Locate the cell with the specified text and output its [x, y] center coordinate. 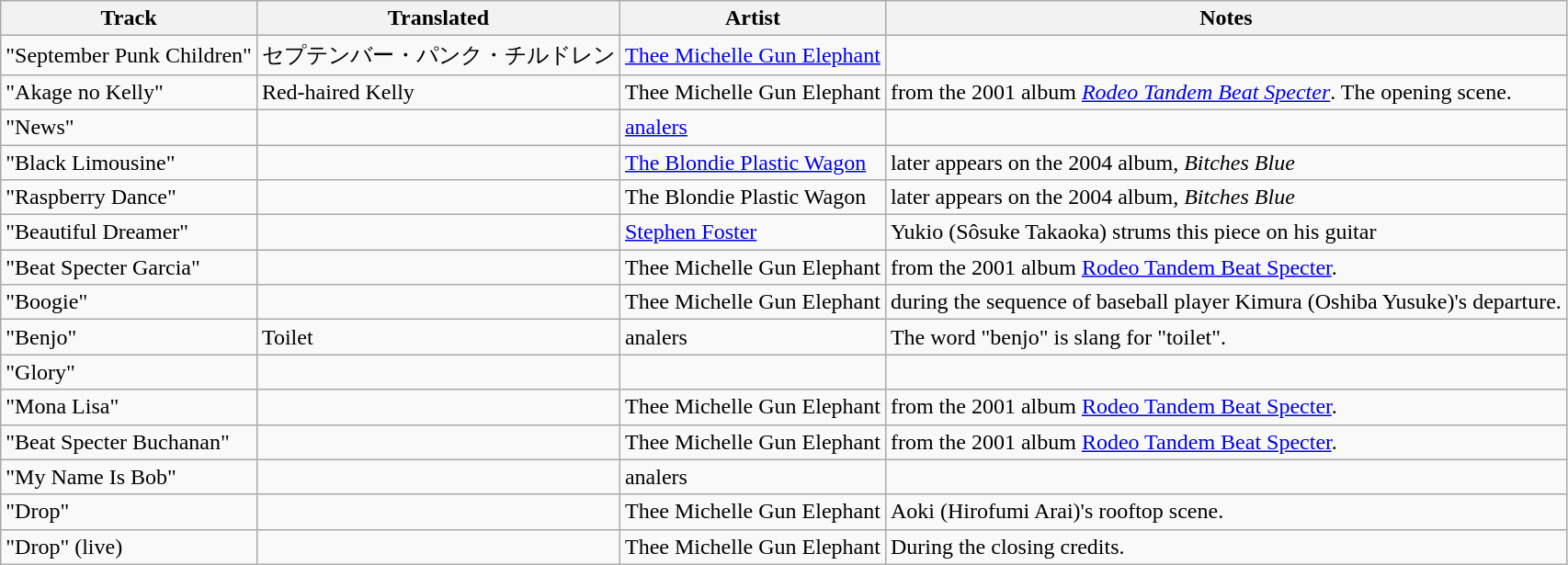
"Black Limousine" [129, 163]
During the closing credits. [1226, 547]
during the sequence of baseball player Kimura (Oshiba Yusuke)'s departure. [1226, 302]
"Benjo" [129, 337]
Toilet [437, 337]
Aoki (Hirofumi Arai)'s rooftop scene. [1226, 512]
セプテンバー・パンク・チルドレン [437, 55]
"September Punk Children" [129, 55]
"News" [129, 127]
from the 2001 album Rodeo Tandem Beat Specter. The opening scene. [1226, 92]
"Glory" [129, 372]
Red-haired Kelly [437, 92]
Artist [752, 18]
Yukio (Sôsuke Takaoka) strums this piece on his guitar [1226, 232]
The word "benjo" is slang for "toilet". [1226, 337]
Notes [1226, 18]
"Beautiful Dreamer" [129, 232]
"Mona Lisa" [129, 407]
"Drop" [129, 512]
"Raspberry Dance" [129, 198]
Stephen Foster [752, 232]
"Drop" (live) [129, 547]
Translated [437, 18]
"Akage no Kelly" [129, 92]
Track [129, 18]
"Beat Specter Garcia" [129, 267]
"My Name Is Bob" [129, 477]
"Boogie" [129, 302]
"Beat Specter Buchanan" [129, 442]
